From the cell containing the given text, extract its center point as [x, y] coordinate. 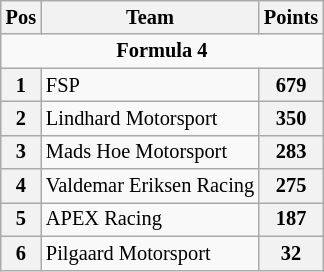
Pos [21, 17]
Points [291, 17]
2 [21, 118]
FSP [150, 85]
Formula 4 [162, 51]
350 [291, 118]
187 [291, 219]
APEX Racing [150, 219]
4 [21, 186]
283 [291, 152]
679 [291, 85]
32 [291, 253]
Pilgaard Motorsport [150, 253]
275 [291, 186]
6 [21, 253]
3 [21, 152]
Lindhard Motorsport [150, 118]
Mads Hoe Motorsport [150, 152]
5 [21, 219]
Valdemar Eriksen Racing [150, 186]
Team [150, 17]
1 [21, 85]
